Extract the [X, Y] coordinate from the center of the cell holding the provided text.  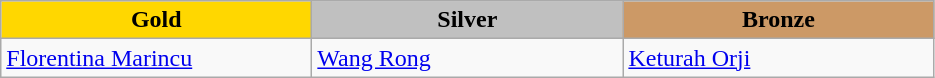
Gold [156, 20]
Florentina Marincu [156, 58]
Silver [468, 20]
Keturah Orji [778, 58]
Bronze [778, 20]
Wang Rong [468, 58]
